Extract the (X, Y) coordinate from the center of the cell holding the provided text.  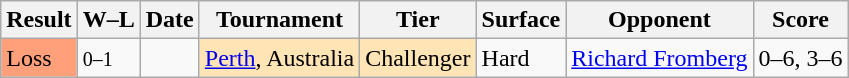
Date (170, 20)
Tournament (279, 20)
Score (800, 20)
Richard Fromberg (660, 58)
Tier (418, 20)
Loss (39, 58)
Surface (521, 20)
W–L (108, 20)
Challenger (418, 58)
0–1 (108, 58)
0–6, 3–6 (800, 58)
Result (39, 20)
Perth, Australia (279, 58)
Opponent (660, 20)
Hard (521, 58)
